Determine the (X, Y) coordinate at the center of the cell enclosing the given text.  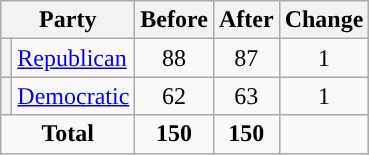
88 (174, 58)
87 (246, 58)
Republican (74, 58)
Change (324, 20)
Party (68, 20)
Before (174, 20)
63 (246, 96)
Total (68, 134)
62 (174, 96)
Democratic (74, 96)
After (246, 20)
